Identify which cell holds the provided text, then report its (X, Y) central coordinate. 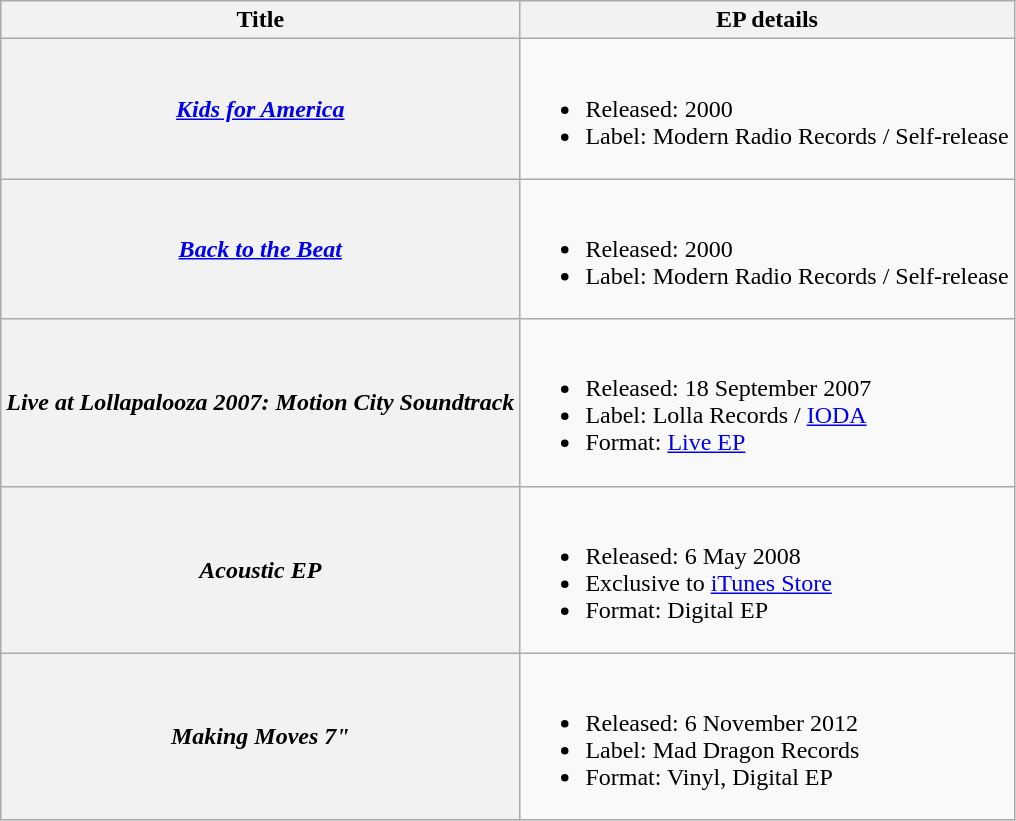
Released: 6 May 2008Exclusive to iTunes StoreFormat: Digital EP (767, 570)
EP details (767, 20)
Title (260, 20)
Kids for America (260, 109)
Released: 6 November 2012Label: Mad Dragon RecordsFormat: Vinyl, Digital EP (767, 736)
Released: 18 September 2007Label: Lolla Records / IODAFormat: Live EP (767, 402)
Live at Lollapalooza 2007: Motion City Soundtrack (260, 402)
Back to the Beat (260, 249)
Making Moves 7" (260, 736)
Acoustic EP (260, 570)
